Search for the cell housing the specified text and yield its (X, Y) center coordinate. 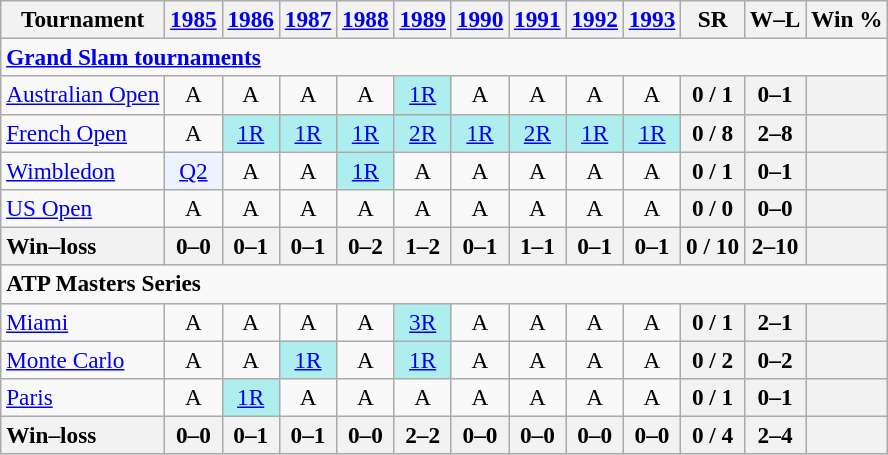
Tournament (83, 19)
1993 (652, 19)
0 / 10 (713, 246)
SR (713, 19)
2–2 (422, 435)
2–10 (774, 246)
0 / 0 (713, 208)
1985 (194, 19)
Monte Carlo (83, 359)
Grand Slam tournaments (444, 57)
1–2 (422, 246)
Miami (83, 322)
1987 (308, 19)
French Open (83, 133)
Wimbledon (83, 170)
2–8 (774, 133)
Australian Open (83, 95)
1–1 (538, 246)
W–L (774, 19)
0 / 2 (713, 359)
Win % (847, 19)
Q2 (194, 170)
1988 (366, 19)
1991 (538, 19)
ATP Masters Series (444, 284)
3R (422, 322)
Paris (83, 397)
1992 (594, 19)
US Open (83, 208)
0 / 8 (713, 133)
1989 (422, 19)
1986 (250, 19)
0 / 4 (713, 435)
2–1 (774, 322)
2–4 (774, 435)
1990 (480, 19)
